From the cell containing the given text, extract its center point as [X, Y] coordinate. 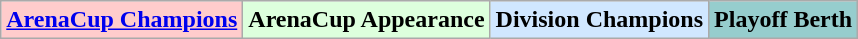
Division Champions [599, 20]
Playoff Berth [784, 20]
ArenaCup Appearance [366, 20]
ArenaCup Champions [122, 20]
